Detect which cell encompasses the target text, then output its [X, Y] center coordinate. 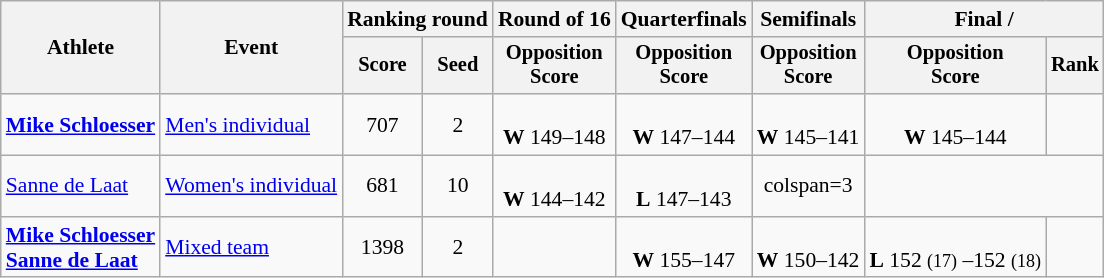
Mike SchloesserSanne de Laat [80, 248]
Round of 16 [554, 19]
L 147–143 [684, 186]
L 152 (17) –152 (18) [955, 248]
10 [458, 186]
W 144–142 [554, 186]
Quarterfinals [684, 19]
Seed [458, 66]
707 [382, 124]
W 150–142 [808, 248]
Women's individual [251, 186]
W 147–144 [684, 124]
Final / [984, 19]
Mixed team [251, 248]
Sanne de Laat [80, 186]
colspan=3 [808, 186]
681 [382, 186]
W 145–141 [808, 124]
Score [382, 66]
W 155–147 [684, 248]
Semifinals [808, 19]
W 145–144 [955, 124]
1398 [382, 248]
Event [251, 48]
W 149–148 [554, 124]
Mike Schloesser [80, 124]
Men's individual [251, 124]
Rank [1075, 66]
Athlete [80, 48]
Ranking round [418, 19]
